Capture the cell that displays the provided text and extract its (x, y) central coordinate. 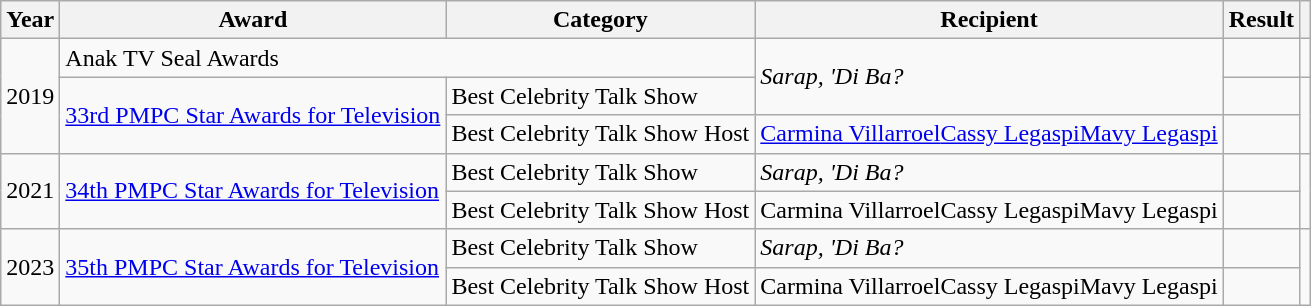
Result (1261, 20)
35th PMPC Star Awards for Television (253, 267)
Award (253, 20)
2021 (30, 191)
2023 (30, 267)
Anak TV Seal Awards (408, 58)
33rd PMPC Star Awards for Television (253, 115)
2019 (30, 96)
Year (30, 20)
Category (600, 20)
Recipient (989, 20)
34th PMPC Star Awards for Television (253, 191)
